Extract the [x, y] coordinate from the center of the cell holding the provided text.  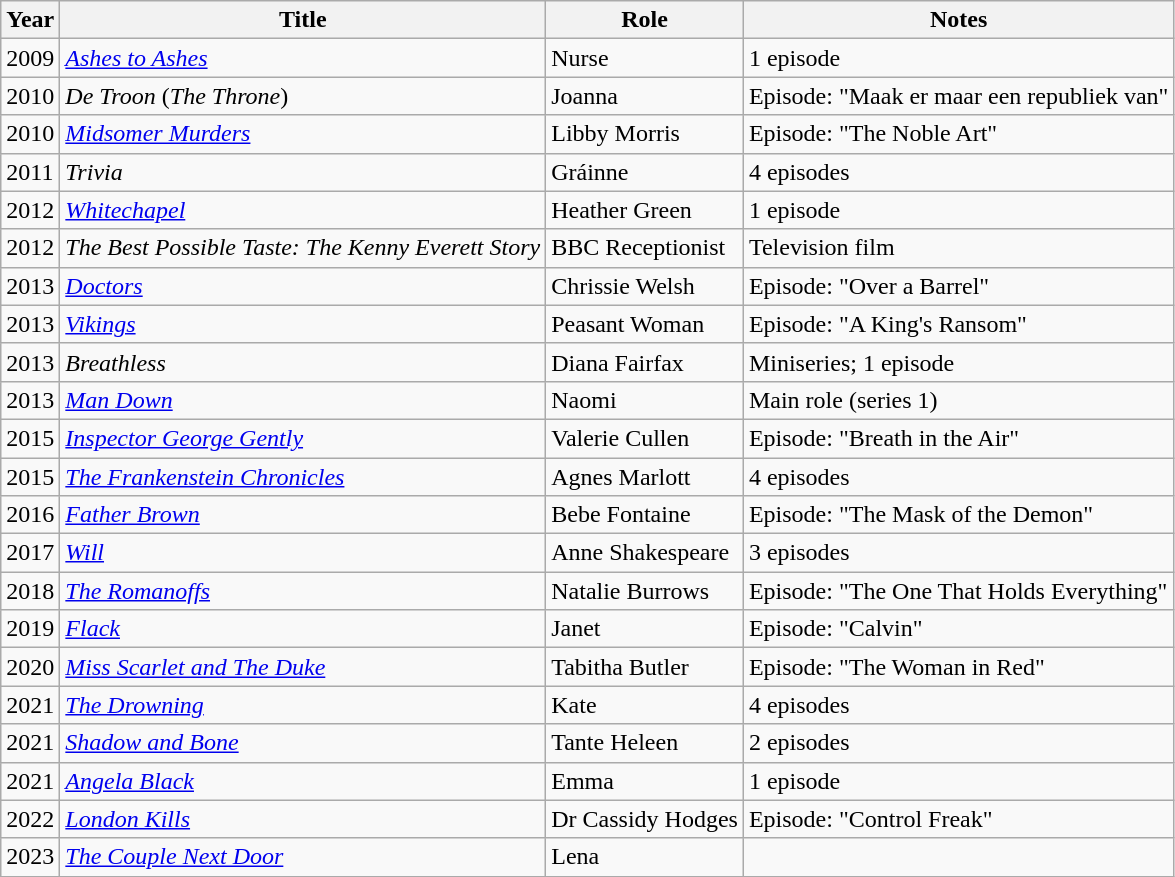
Vikings [303, 324]
BBC Receptionist [645, 248]
Man Down [303, 400]
Tabitha Butler [645, 667]
Agnes Marlott [645, 477]
Episode: "The Noble Art" [958, 134]
Joanna [645, 96]
Miss Scarlet and The Duke [303, 667]
Inspector George Gently [303, 438]
Will [303, 553]
2009 [30, 58]
Ashes to Ashes [303, 58]
Diana Fairfax [645, 362]
The Frankenstein Chronicles [303, 477]
Libby Morris [645, 134]
Television film [958, 248]
Main role (series 1) [958, 400]
Episode: "The Mask of the Demon" [958, 515]
2020 [30, 667]
Janet [645, 629]
Episode: "Control Freak" [958, 819]
Heather Green [645, 210]
2016 [30, 515]
Anne Shakespeare [645, 553]
Episode: "Breath in the Air" [958, 438]
Episode: "A King's Ransom" [958, 324]
Doctors [303, 286]
Whitechapel [303, 210]
Natalie Burrows [645, 591]
Flack [303, 629]
The Best Possible Taste: The Kenny Everett Story [303, 248]
2023 [30, 857]
Tante Heleen [645, 743]
Episode: "The One That Holds Everything" [958, 591]
Notes [958, 20]
Episode: "Over a Barrel" [958, 286]
Father Brown [303, 515]
Midsomer Murders [303, 134]
Nurse [645, 58]
Angela Black [303, 781]
3 episodes [958, 553]
2022 [30, 819]
Breathless [303, 362]
Lena [645, 857]
Year [30, 20]
2019 [30, 629]
Episode: "The Woman in Red" [958, 667]
The Romanoffs [303, 591]
Episode: "Calvin" [958, 629]
Naomi [645, 400]
Shadow and Bone [303, 743]
De Troon (The Throne) [303, 96]
Role [645, 20]
Episode: "Maak er maar een republiek van" [958, 96]
Title [303, 20]
Valerie Cullen [645, 438]
The Drowning [303, 705]
2011 [30, 172]
Dr Cassidy Hodges [645, 819]
Trivia [303, 172]
Kate [645, 705]
Emma [645, 781]
Bebe Fontaine [645, 515]
Peasant Woman [645, 324]
Gráinne [645, 172]
London Kills [303, 819]
Chrissie Welsh [645, 286]
2018 [30, 591]
2 episodes [958, 743]
Miniseries; 1 episode [958, 362]
The Couple Next Door [303, 857]
2017 [30, 553]
